Return (X, Y) of the center of cell containing provided text 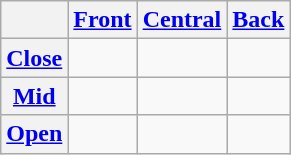
Open (34, 134)
Mid (34, 96)
Front (102, 20)
Back (258, 20)
Central (182, 20)
Close (34, 58)
